Output the [x, y] coordinate of the center of the cell containing the given text.  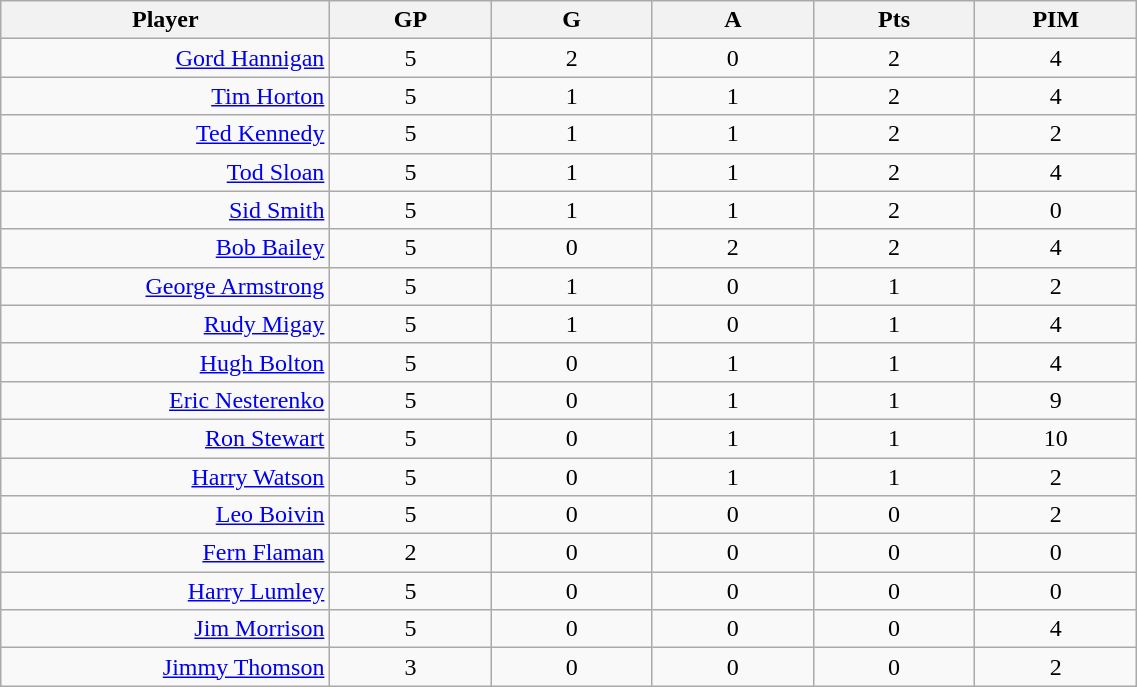
Jimmy Thomson [166, 667]
Fern Flaman [166, 553]
Ted Kennedy [166, 134]
Harry Watson [166, 477]
PIM [1056, 20]
Leo Boivin [166, 515]
G [572, 20]
GP [410, 20]
Rudy Migay [166, 324]
Player [166, 20]
Tim Horton [166, 96]
Gord Hannigan [166, 58]
Jim Morrison [166, 629]
Harry Lumley [166, 591]
10 [1056, 438]
George Armstrong [166, 286]
Ron Stewart [166, 438]
Sid Smith [166, 210]
Tod Sloan [166, 172]
Pts [894, 20]
Eric Nesterenko [166, 400]
3 [410, 667]
A [732, 20]
9 [1056, 400]
Bob Bailey [166, 248]
Hugh Bolton [166, 362]
